From the cell containing the given text, extract its center point as (x, y) coordinate. 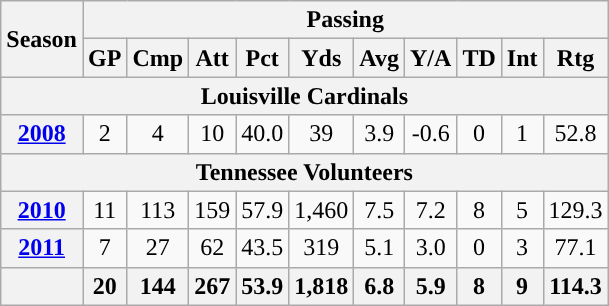
113 (158, 210)
Cmp (158, 58)
144 (158, 286)
7.5 (380, 210)
57.9 (262, 210)
159 (212, 210)
20 (104, 286)
77.1 (576, 248)
5.1 (380, 248)
1 (522, 134)
Int (522, 58)
52.8 (576, 134)
39 (322, 134)
3.9 (380, 134)
Rtg (576, 58)
27 (158, 248)
267 (212, 286)
62 (212, 248)
129.3 (576, 210)
Avg (380, 58)
7 (104, 248)
7.2 (430, 210)
43.5 (262, 248)
11 (104, 210)
114.3 (576, 286)
GP (104, 58)
TD (479, 58)
Tennessee Volunteers (304, 172)
2010 (42, 210)
5 (522, 210)
9 (522, 286)
1,818 (322, 286)
1,460 (322, 210)
2 (104, 134)
Pct (262, 58)
5.9 (430, 286)
2008 (42, 134)
Passing (345, 20)
319 (322, 248)
53.9 (262, 286)
Att (212, 58)
2011 (42, 248)
6.8 (380, 286)
Y/A (430, 58)
3 (522, 248)
3.0 (430, 248)
10 (212, 134)
40.0 (262, 134)
4 (158, 134)
Louisville Cardinals (304, 96)
Yds (322, 58)
-0.6 (430, 134)
Season (42, 39)
